Pinpoint the cell where the given text exists, returning its [x, y] midpoint coordinate. 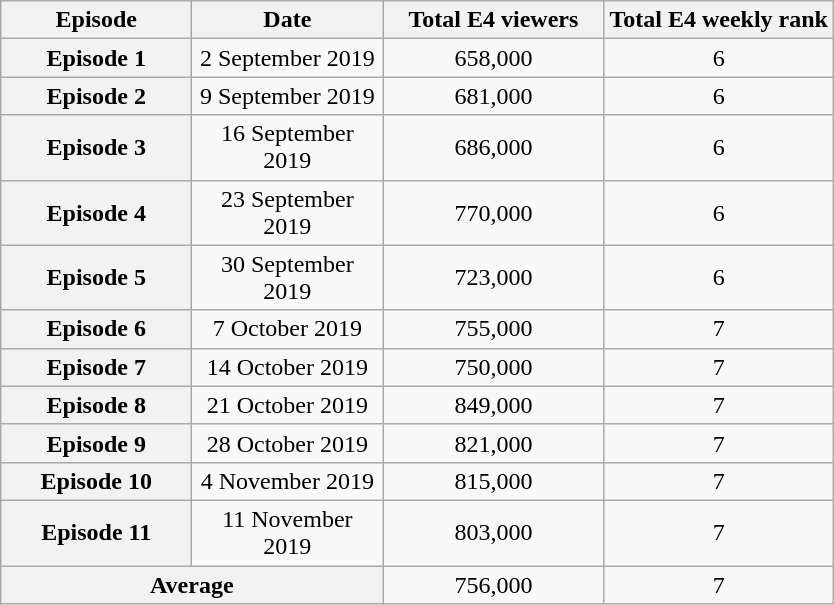
16 September 2019 [288, 148]
7 October 2019 [288, 329]
849,000 [494, 405]
Episode 11 [96, 532]
Episode 6 [96, 329]
Episode 9 [96, 443]
658,000 [494, 58]
681,000 [494, 96]
750,000 [494, 367]
723,000 [494, 278]
21 October 2019 [288, 405]
Episode 3 [96, 148]
Episode 7 [96, 367]
Episode [96, 20]
803,000 [494, 532]
Episode 4 [96, 212]
4 November 2019 [288, 481]
Episode 2 [96, 96]
Episode 10 [96, 481]
30 September 2019 [288, 278]
23 September 2019 [288, 212]
Episode 8 [96, 405]
755,000 [494, 329]
756,000 [494, 585]
821,000 [494, 443]
Total E4 weekly rank [719, 20]
Average [192, 585]
815,000 [494, 481]
686,000 [494, 148]
770,000 [494, 212]
Episode 1 [96, 58]
14 October 2019 [288, 367]
Total E4 viewers [494, 20]
11 November 2019 [288, 532]
Date [288, 20]
2 September 2019 [288, 58]
28 October 2019 [288, 443]
9 September 2019 [288, 96]
Episode 5 [96, 278]
